Capture the cell that displays the provided text and extract its [x, y] central coordinate. 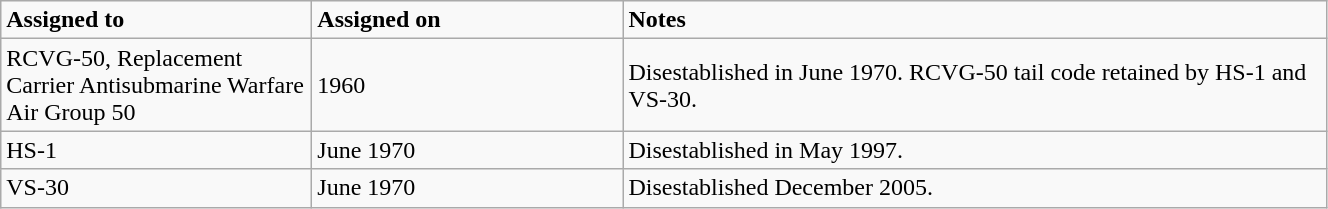
Disestablished in June 1970. RCVG-50 tail code retained by HS-1 and VS-30. [975, 85]
1960 [468, 85]
Assigned on [468, 20]
VS-30 [156, 188]
Disestablished in May 1997. [975, 150]
RCVG-50, Replacement Carrier Antisubmarine Warfare Air Group 50 [156, 85]
HS-1 [156, 150]
Notes [975, 20]
Disestablished December 2005. [975, 188]
Assigned to [156, 20]
